For the text-containing cell, return its midpoint in (x, y) coordinate format. 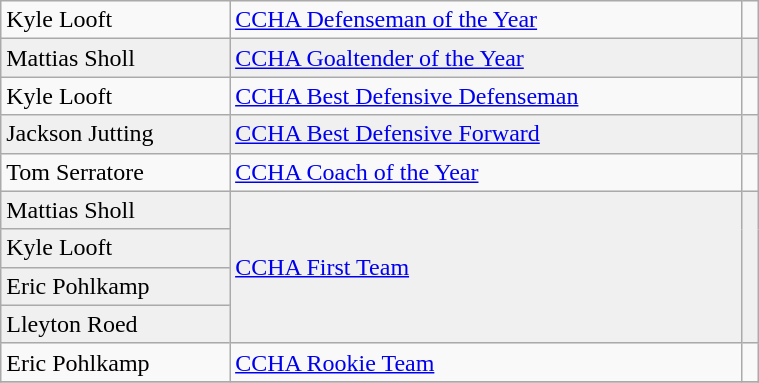
CCHA Coach of the Year (486, 172)
CCHA Best Defensive Forward (486, 134)
Lleyton Roed (116, 324)
CCHA Rookie Team (486, 362)
CCHA Best Defensive Defenseman (486, 96)
CCHA Goaltender of the Year (486, 58)
Jackson Jutting (116, 134)
Tom Serratore (116, 172)
CCHA Defenseman of the Year (486, 20)
CCHA First Team (486, 267)
